Determine the (x, y) coordinate at the center of the cell enclosing the given text.  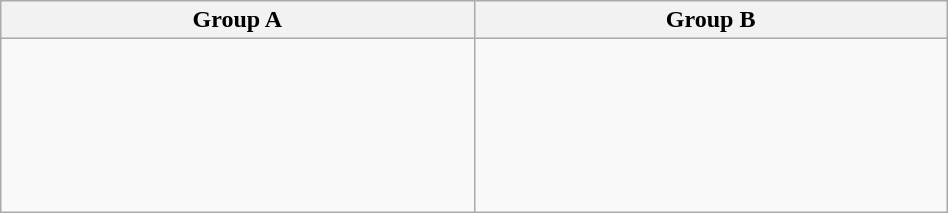
Group A (238, 20)
Group B (710, 20)
